Locate the cell with the specified text and output its (X, Y) center coordinate. 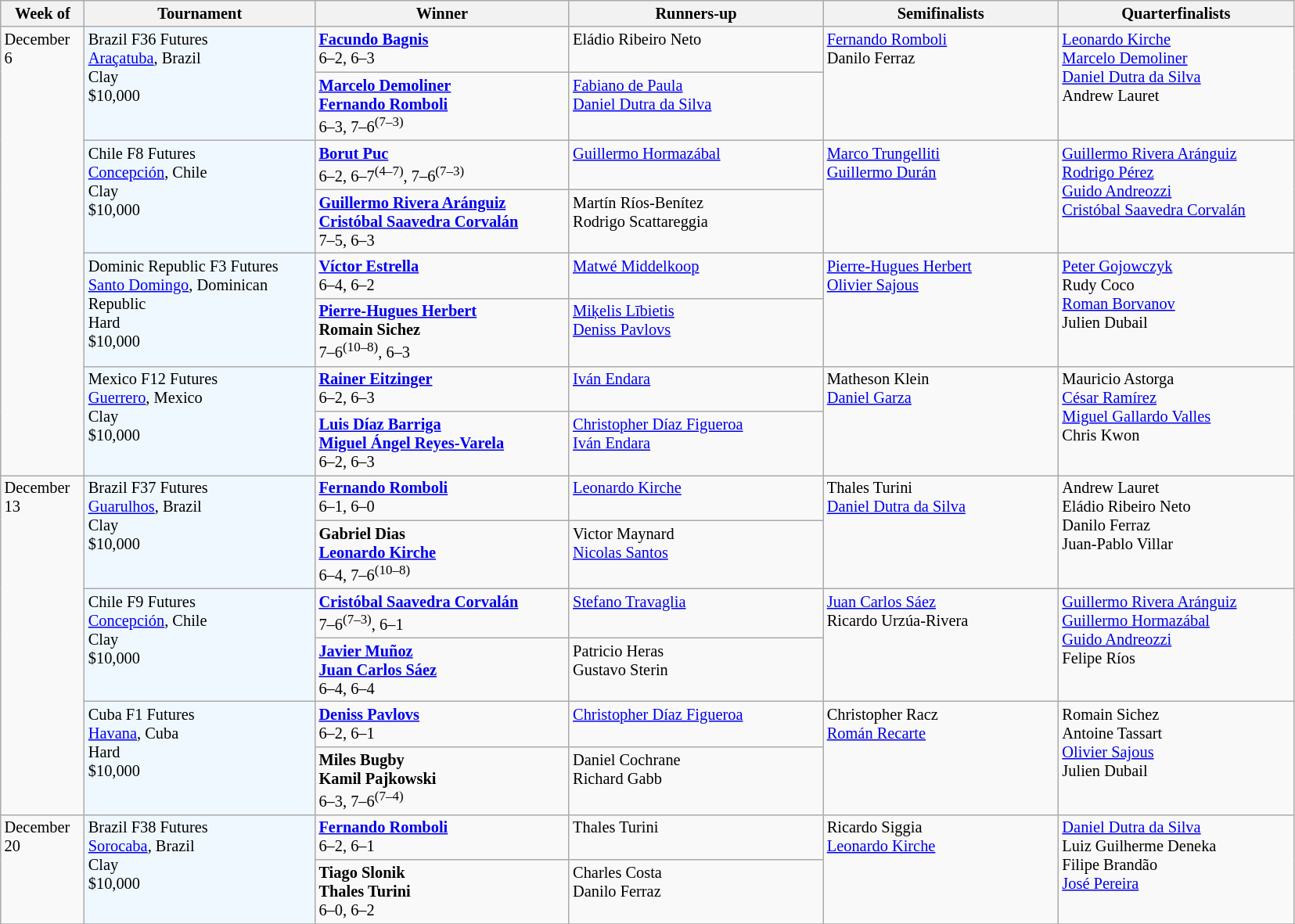
Mexico F12 Futures Guerrero, Mexico Clay $10,000 (200, 421)
Fabiano de Paula Daniel Dutra da Silva (696, 106)
Marco Trungelliti Guillermo Durán (941, 197)
Runners-up (696, 13)
Pierre-Hugues Herbert Romain Sichez 7–6(10–8), 6–3 (443, 332)
Peter Gojowczyk Rudy Coco Roman Borvanov Julien Dubail (1177, 310)
Semifinalists (941, 13)
Brazil F38 Futures Sorocaba, Brazil Clay $10,000 (200, 868)
Víctor Estrella 6–4, 6–2 (443, 275)
Patricio Heras Gustavo Sterin (696, 670)
Deniss Pavlovs 6–2, 6–1 (443, 724)
Matheson Klein Daniel Garza (941, 421)
Marcelo Demoliner Fernando Romboli 6–3, 7–6(7–3) (443, 106)
Thales Turini Daniel Dutra da Silva (941, 532)
Christopher Díaz Figueroa Iván Endara (696, 443)
Martín Ríos-Benítez Rodrigo Scattareggia (696, 221)
Luis Díaz Barriga Miguel Ángel Reyes-Varela 6–2, 6–3 (443, 443)
Iván Endara (696, 389)
Juan Carlos Sáez Ricardo Urzúa-Rivera (941, 645)
Brazil F37 Futures Guarulhos, Brazil Clay $10,000 (200, 532)
Javier Muñoz Juan Carlos Sáez 6–4, 6–4 (443, 670)
Andrew Lauret Eládio Ribeiro Neto Danilo Ferraz Juan-Pablo Villar (1177, 532)
Rainer Eitzinger 6–2, 6–3 (443, 389)
Daniel Cochrane Richard Gabb (696, 781)
Miķelis Lībietis Deniss Pavlovs (696, 332)
December 13 (42, 645)
Week of (42, 13)
Brazil F36 Futures Araçatuba, Brazil Clay $10,000 (200, 83)
Miles Bugby Kamil Pajkowski 6–3, 7–6(7–4) (443, 781)
Romain Sichez Antoine Tassart Olivier Sajous Julien Dubail (1177, 757)
Ricardo Siggia Leonardo Kirche (941, 868)
Fernando Romboli Danilo Ferraz (941, 83)
Leonardo Kirche (696, 498)
Cristóbal Saavedra Corvalán 7–6(7–3), 6–1 (443, 613)
Winner (443, 13)
Chile F9 Futures Concepción, Chile Clay $10,000 (200, 645)
Cuba F1 Futures Havana, Cuba Hard $10,000 (200, 757)
Stefano Travaglia (696, 613)
Dominic Republic F3 Futures Santo Domingo, Dominican Republic Hard $10,000 (200, 310)
Guillermo Rivera Aránguiz Rodrigo Pérez Guido Andreozzi Cristóbal Saavedra Corvalán (1177, 197)
Mauricio Astorga César Ramírez Miguel Gallardo Valles Chris Kwon (1177, 421)
Gabriel Dias Leonardo Kirche 6–4, 7–6(10–8) (443, 554)
Victor Maynard Nicolas Santos (696, 554)
Eládio Ribeiro Neto (696, 49)
Daniel Dutra da Silva Luiz Guilherme Deneka Filipe Brandão José Pereira (1177, 868)
Matwé Middelkoop (696, 275)
Quarterfinalists (1177, 13)
Tournament (200, 13)
Chile F8 Futures Concepción, Chile Clay $10,000 (200, 197)
Leonardo Kirche Marcelo Demoliner Daniel Dutra da Silva Andrew Lauret (1177, 83)
Christopher Díaz Figueroa (696, 724)
Fernando Romboli 6–1, 6–0 (443, 498)
Guillermo Hormazábal (696, 164)
Charles Costa Danilo Ferraz (696, 892)
Guillermo Rivera Aránguiz Cristóbal Saavedra Corvalán 7–5, 6–3 (443, 221)
Fernando Romboli 6–2, 6–1 (443, 837)
Facundo Bagnis 6–2, 6–3 (443, 49)
Pierre-Hugues Herbert Olivier Sajous (941, 310)
Tiago Slonik Thales Turini 6–0, 6–2 (443, 892)
December 6 (42, 250)
Guillermo Rivera Aránguiz Guillermo Hormazábal Guido Andreozzi Felipe Ríos (1177, 645)
Thales Turini (696, 837)
Borut Puc 6–2, 6–7(4–7), 7–6(7–3) (443, 164)
December 20 (42, 868)
Christopher Racz Román Recarte (941, 757)
